For the text-containing cell, return its midpoint in (X, Y) coordinate format. 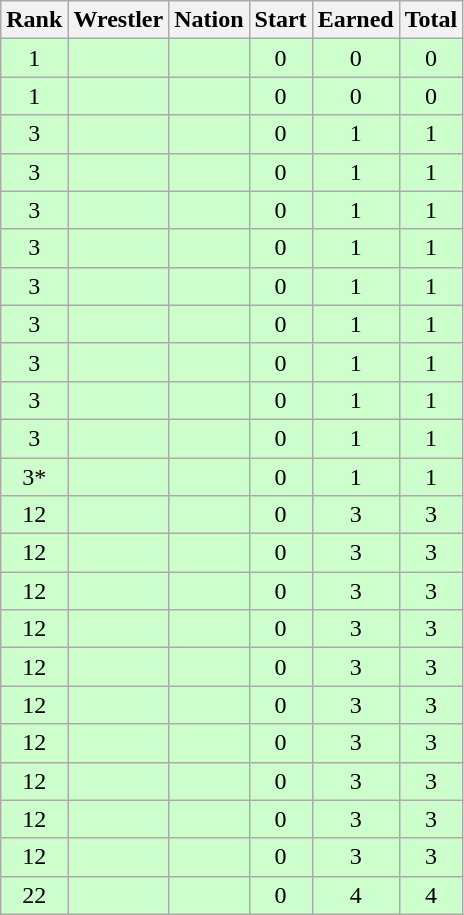
3* (34, 477)
Rank (34, 20)
Wrestler (118, 20)
Nation (209, 20)
Total (431, 20)
Earned (356, 20)
22 (34, 895)
Start (280, 20)
